Locate the cell with the specified text and output its (x, y) center coordinate. 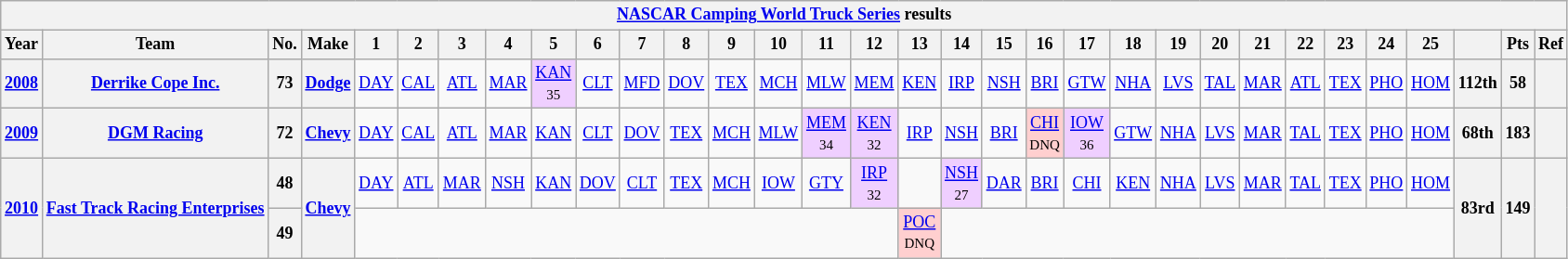
1 (376, 45)
12 (874, 45)
CHI (1087, 183)
23 (1345, 45)
3 (462, 45)
DAR (1003, 183)
25 (1431, 45)
Make (328, 45)
Derrike Cope Inc. (154, 84)
Fast Track Racing Enterprises (154, 208)
GTY (827, 183)
4 (508, 45)
2008 (22, 84)
9 (732, 45)
Dodge (328, 84)
KEN32 (874, 134)
24 (1386, 45)
21 (1262, 45)
CHIDNQ (1044, 134)
112th (1477, 84)
Year (22, 45)
NSH27 (962, 183)
6 (598, 45)
15 (1003, 45)
2009 (22, 134)
Pts (1518, 45)
68th (1477, 134)
2010 (22, 208)
10 (778, 45)
18 (1133, 45)
Ref (1551, 45)
20 (1220, 45)
58 (1518, 84)
IRP32 (874, 183)
NASCAR Camping World Truck Series results (784, 15)
Team (154, 45)
183 (1518, 134)
83rd (1477, 208)
149 (1518, 208)
49 (284, 233)
MEM34 (827, 134)
5 (554, 45)
IOW (778, 183)
IOW36 (1087, 134)
17 (1087, 45)
13 (920, 45)
73 (284, 84)
72 (284, 134)
POCDNQ (920, 233)
2 (418, 45)
22 (1305, 45)
KAN35 (554, 84)
MFD (642, 84)
No. (284, 45)
7 (642, 45)
14 (962, 45)
16 (1044, 45)
8 (686, 45)
11 (827, 45)
MEM (874, 84)
48 (284, 183)
DGM Racing (154, 134)
19 (1179, 45)
